From the cell containing the given text, extract its center point as (x, y) coordinate. 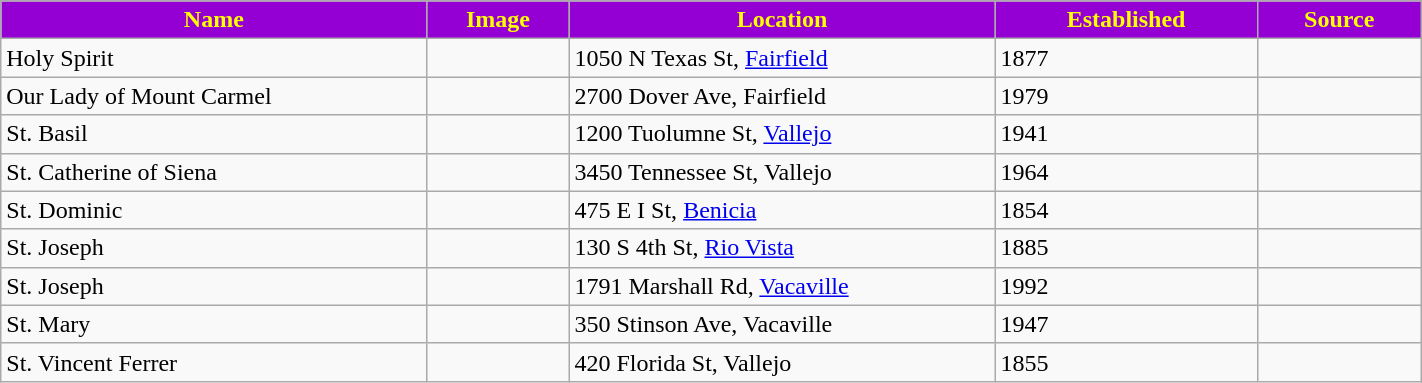
1877 (1126, 58)
1885 (1126, 248)
1200 Tuolumne St, Vallejo (782, 134)
1941 (1126, 134)
St. Basil (214, 134)
420 Florida St, Vallejo (782, 362)
Our Lady of Mount Carmel (214, 96)
Name (214, 20)
1791 Marshall Rd, Vacaville (782, 286)
130 S 4th St, Rio Vista (782, 248)
Established (1126, 20)
2700 Dover Ave, Fairfield (782, 96)
1979 (1126, 96)
Holy Spirit (214, 58)
Source (1339, 20)
350 Stinson Ave, Vacaville (782, 324)
St. Catherine of Siena (214, 172)
1964 (1126, 172)
475 E I St, Benicia (782, 210)
3450 Tennessee St, Vallejo (782, 172)
Image (498, 20)
St. Mary (214, 324)
St. Vincent Ferrer (214, 362)
St. Dominic (214, 210)
1050 N Texas St, Fairfield (782, 58)
1992 (1126, 286)
1854 (1126, 210)
1947 (1126, 324)
1855 (1126, 362)
Location (782, 20)
